From the cell containing the given text, extract its center point as [x, y] coordinate. 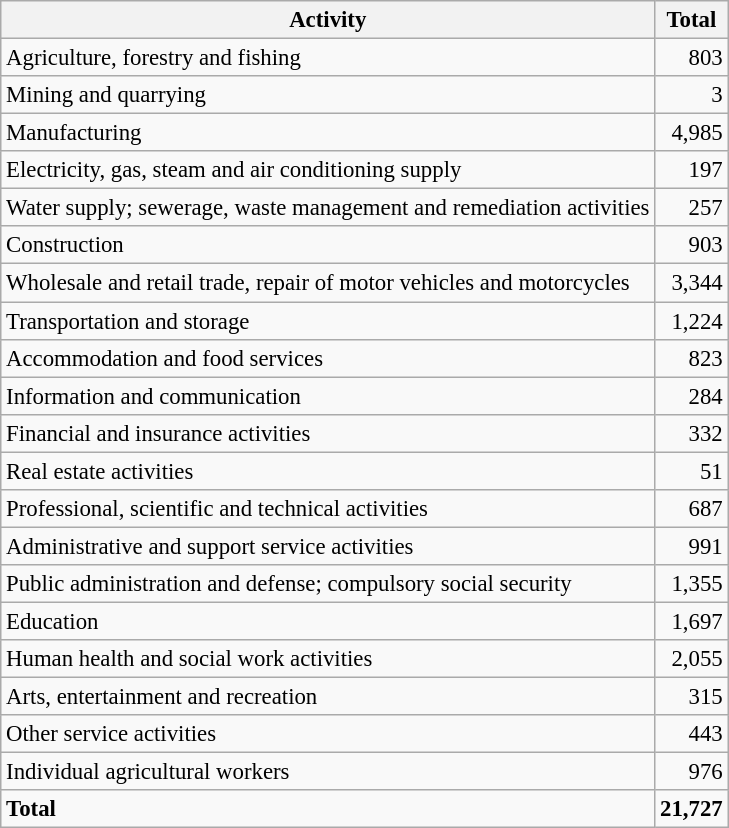
2,055 [692, 659]
Human health and social work activities [328, 659]
4,985 [692, 133]
1,224 [692, 321]
687 [692, 509]
976 [692, 772]
3 [692, 95]
1,697 [692, 621]
Arts, entertainment and recreation [328, 697]
443 [692, 734]
Other service activities [328, 734]
Real estate activities [328, 471]
257 [692, 208]
Public administration and defense; compulsory social security [328, 584]
823 [692, 358]
Manufacturing [328, 133]
803 [692, 58]
Activity [328, 20]
3,344 [692, 283]
Construction [328, 245]
Administrative and support service activities [328, 546]
Information and communication [328, 396]
Wholesale and retail trade, repair of motor vehicles and motorcycles [328, 283]
991 [692, 546]
Education [328, 621]
315 [692, 697]
197 [692, 170]
Mining and quarrying [328, 95]
Individual agricultural workers [328, 772]
Professional, scientific and technical activities [328, 509]
Electricity, gas, steam and air conditioning supply [328, 170]
1,355 [692, 584]
Accommodation and food services [328, 358]
21,727 [692, 809]
Water supply; sewerage, waste management and remediation activities [328, 208]
903 [692, 245]
284 [692, 396]
51 [692, 471]
Agriculture, forestry and fishing [328, 58]
Financial and insurance activities [328, 433]
332 [692, 433]
Transportation and storage [328, 321]
